Pinpoint the cell where the given text exists, returning its [X, Y] midpoint coordinate. 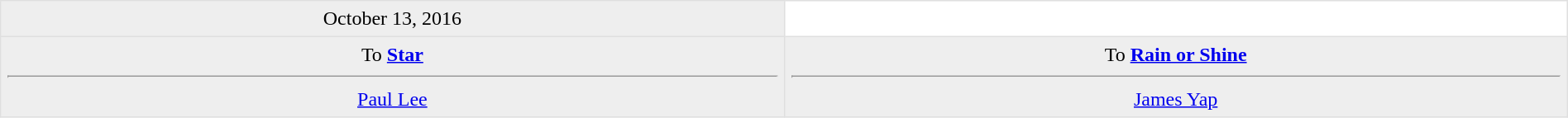
To StarPaul Lee [392, 77]
October 13, 2016 [392, 19]
To Rain or ShineJames Yap [1176, 77]
